Return the [X, Y] coordinate for the center point of the cell that contains the specified text.  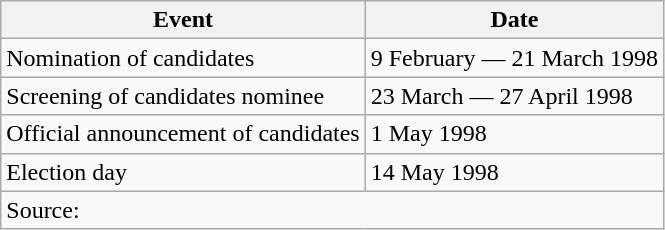
Event [183, 20]
9 February — 21 March 1998 [514, 58]
14 May 1998 [514, 172]
Source: [332, 210]
Date [514, 20]
Screening of candidates nominee [183, 96]
Official announcement of candidates [183, 134]
Election day [183, 172]
23 March — 27 April 1998 [514, 96]
Nomination of candidates [183, 58]
1 May 1998 [514, 134]
